Extract the [X, Y] coordinate from the center of the cell holding the provided text.  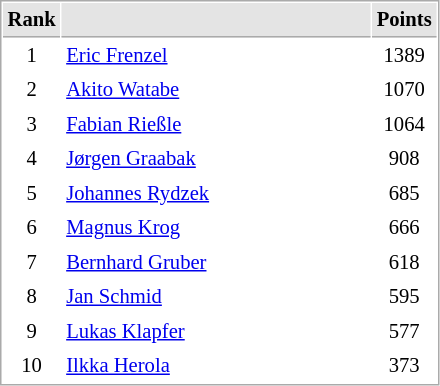
Points [404, 20]
1389 [404, 56]
618 [404, 262]
Rank [32, 20]
Ilkka Herola [216, 366]
Eric Frenzel [216, 56]
Fabian Rießle [216, 124]
Johannes Rydzek [216, 194]
5 [32, 194]
3 [32, 124]
577 [404, 332]
6 [32, 228]
666 [404, 228]
685 [404, 194]
Jan Schmid [216, 296]
Jørgen Graabak [216, 158]
4 [32, 158]
10 [32, 366]
373 [404, 366]
1 [32, 56]
Magnus Krog [216, 228]
7 [32, 262]
1070 [404, 90]
9 [32, 332]
8 [32, 296]
Lukas Klapfer [216, 332]
908 [404, 158]
1064 [404, 124]
Bernhard Gruber [216, 262]
Akito Watabe [216, 90]
595 [404, 296]
2 [32, 90]
